Identify which cell holds the provided text, then report its [x, y] central coordinate. 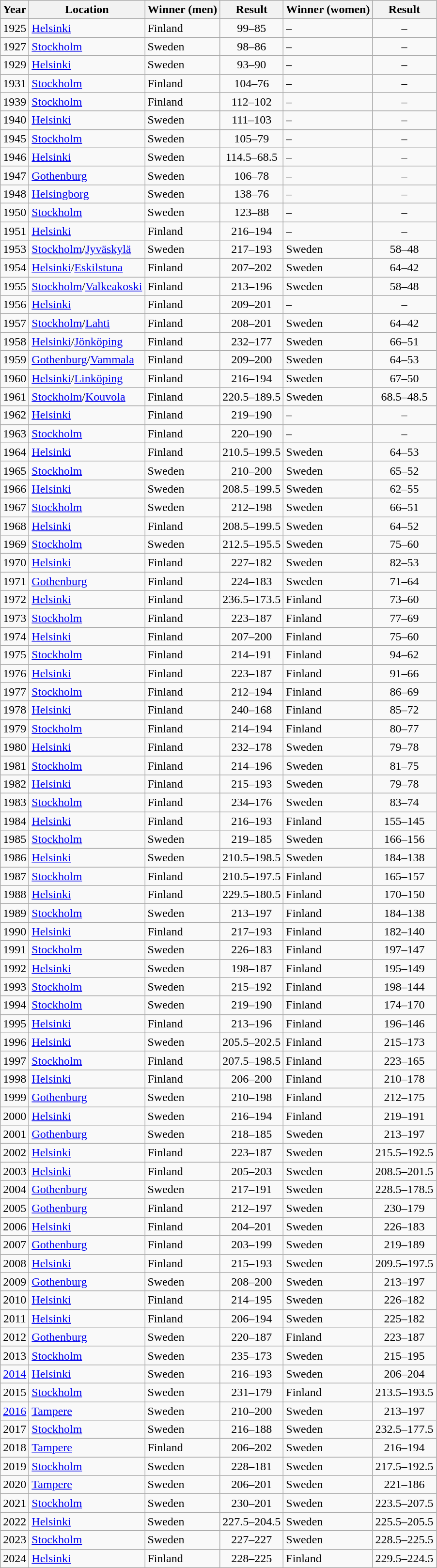
195–149 [404, 968]
205.5–202.5 [252, 1042]
235–173 [252, 1355]
198–144 [404, 987]
1947 [15, 175]
224–183 [252, 581]
1969 [15, 544]
2008 [15, 1263]
1985 [15, 839]
1976 [15, 673]
1990 [15, 931]
Helsinki/Eskilstuna [87, 268]
212–198 [252, 507]
1981 [15, 765]
83–74 [404, 802]
94–62 [404, 655]
1987 [15, 876]
1998 [15, 1079]
182–140 [404, 931]
210.5–197.5 [252, 876]
1972 [15, 600]
Stockholm/Lahti [87, 323]
1997 [15, 1060]
1977 [15, 692]
206–204 [404, 1374]
210–198 [252, 1097]
203–199 [252, 1245]
1965 [15, 470]
1986 [15, 858]
210.5–199.5 [252, 452]
123–88 [252, 212]
1991 [15, 950]
225–182 [404, 1319]
1982 [15, 784]
230–201 [252, 1503]
196–146 [404, 1024]
220.5–189.5 [252, 397]
228.5–225.5 [404, 1540]
1951 [15, 231]
225.5–205.5 [404, 1521]
2015 [15, 1392]
1999 [15, 1097]
2002 [15, 1153]
2007 [15, 1245]
2018 [15, 1448]
Helsingborg [87, 194]
1988 [15, 895]
1959 [15, 360]
1975 [15, 655]
Helsinki/Jönköping [87, 342]
2010 [15, 1300]
1971 [15, 581]
214–191 [252, 655]
209.5–197.5 [404, 1263]
227–182 [252, 563]
166–156 [404, 839]
228.5–178.5 [404, 1190]
1994 [15, 1005]
217–191 [252, 1190]
1964 [15, 452]
80–77 [404, 729]
214–194 [252, 729]
228–225 [252, 1558]
1950 [15, 212]
68.5–48.5 [404, 397]
111–103 [252, 120]
62–55 [404, 489]
82–53 [404, 563]
Gothenburg/Vammala [87, 360]
138–76 [252, 194]
2001 [15, 1134]
155–145 [404, 821]
114.5–68.5 [252, 157]
226–182 [404, 1300]
106–78 [252, 175]
230–179 [404, 1208]
2024 [15, 1558]
1946 [15, 157]
215–195 [404, 1355]
Stockholm/Kouvola [87, 397]
215.5–192.5 [404, 1153]
85–72 [404, 710]
1992 [15, 968]
2006 [15, 1226]
1931 [15, 83]
2009 [15, 1282]
2017 [15, 1429]
104–76 [252, 83]
221–186 [404, 1485]
2022 [15, 1521]
227–227 [252, 1540]
1978 [15, 710]
215–192 [252, 987]
1961 [15, 397]
2019 [15, 1466]
1973 [15, 618]
220–190 [252, 434]
2020 [15, 1485]
1948 [15, 194]
208.5–201.5 [404, 1171]
73–60 [404, 600]
1940 [15, 120]
229.5–180.5 [252, 895]
231–179 [252, 1392]
1963 [15, 434]
1939 [15, 102]
198–187 [252, 968]
204–201 [252, 1226]
205–203 [252, 1171]
2023 [15, 1540]
1929 [15, 65]
197–147 [404, 950]
214–195 [252, 1300]
1989 [15, 913]
105–79 [252, 139]
Helsinki/Linköping [87, 378]
1962 [15, 415]
Stockholm/Jyväskylä [87, 249]
2005 [15, 1208]
2012 [15, 1337]
232–177 [252, 342]
212.5–195.5 [252, 544]
206–201 [252, 1485]
219–185 [252, 839]
86–69 [404, 692]
Location [87, 10]
1968 [15, 526]
1957 [15, 323]
217.5–192.5 [404, 1466]
209–200 [252, 360]
64–52 [404, 526]
214–196 [252, 765]
223.5–207.5 [404, 1503]
220–187 [252, 1337]
232–178 [252, 747]
219–189 [404, 1245]
Stockholm/Valkeakoski [87, 286]
91–66 [404, 673]
1984 [15, 821]
2014 [15, 1374]
207.5–198.5 [252, 1060]
240–168 [252, 710]
1995 [15, 1024]
1955 [15, 286]
212–175 [404, 1097]
1945 [15, 139]
1974 [15, 637]
71–64 [404, 581]
165–157 [404, 876]
1927 [15, 47]
1956 [15, 305]
1993 [15, 987]
210–178 [404, 1079]
67–50 [404, 378]
99–85 [252, 28]
232.5–177.5 [404, 1429]
2016 [15, 1411]
209–201 [252, 305]
1970 [15, 563]
81–75 [404, 765]
210.5–198.5 [252, 858]
Winner (women) [328, 10]
2011 [15, 1319]
1996 [15, 1042]
1954 [15, 268]
208–200 [252, 1282]
228–181 [252, 1466]
1983 [15, 802]
236.5–173.5 [252, 600]
2004 [15, 1190]
215–173 [404, 1042]
1979 [15, 729]
1980 [15, 747]
Year [15, 10]
213.5–193.5 [404, 1392]
174–170 [404, 1005]
93–90 [252, 65]
223–165 [404, 1060]
219–191 [404, 1116]
1960 [15, 378]
207–202 [252, 268]
206–194 [252, 1319]
212–197 [252, 1208]
2021 [15, 1503]
207–200 [252, 637]
229.5–224.5 [404, 1558]
234–176 [252, 802]
212–194 [252, 692]
2013 [15, 1355]
Winner (men) [182, 10]
1953 [15, 249]
206–200 [252, 1079]
1966 [15, 489]
2003 [15, 1171]
1958 [15, 342]
1967 [15, 507]
77–69 [404, 618]
227.5–204.5 [252, 1521]
216–188 [252, 1429]
206–202 [252, 1448]
1925 [15, 28]
218–185 [252, 1134]
170–150 [404, 895]
208–201 [252, 323]
112–102 [252, 102]
65–52 [404, 470]
2000 [15, 1116]
98–86 [252, 47]
